Provide the [X, Y] coordinate of the cell's center where the given text is located.  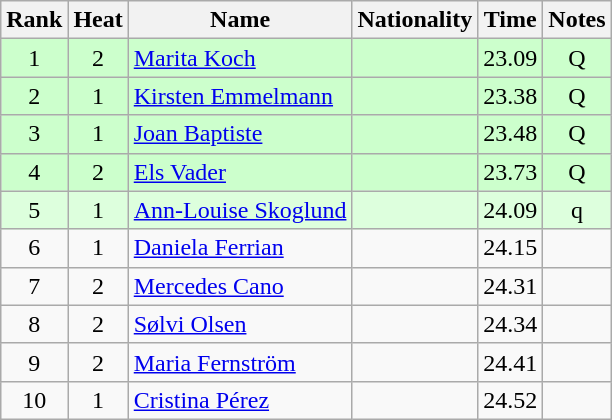
Els Vader [240, 172]
24.34 [510, 324]
23.38 [510, 96]
Joan Baptiste [240, 134]
Rank [34, 20]
7 [34, 286]
5 [34, 210]
Notes [577, 20]
Maria Fernström [240, 362]
Heat [98, 20]
23.48 [510, 134]
23.09 [510, 58]
6 [34, 248]
8 [34, 324]
Cristina Pérez [240, 400]
24.41 [510, 362]
Marita Koch [240, 58]
q [577, 210]
Nationality [415, 20]
Mercedes Cano [240, 286]
24.15 [510, 248]
Daniela Ferrian [240, 248]
Sølvi Olsen [240, 324]
Kirsten Emmelmann [240, 96]
24.31 [510, 286]
3 [34, 134]
23.73 [510, 172]
24.52 [510, 400]
Time [510, 20]
Name [240, 20]
24.09 [510, 210]
Ann-Louise Skoglund [240, 210]
4 [34, 172]
9 [34, 362]
10 [34, 400]
